Provide the [x, y] coordinate of the cell's center where the given text is located.  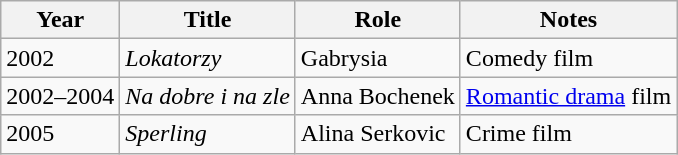
Alina Serkovic [378, 134]
2002 [60, 58]
2005 [60, 134]
Year [60, 20]
Role [378, 20]
Comedy film [568, 58]
Na dobre i na zle [208, 96]
Sperling [208, 134]
Romantic drama film [568, 96]
Lokatorzy [208, 58]
Title [208, 20]
Notes [568, 20]
2002–2004 [60, 96]
Gabrysia [378, 58]
Anna Bochenek [378, 96]
Crime film [568, 134]
